Provide the (X, Y) coordinate of the cell's center where the given text is located.  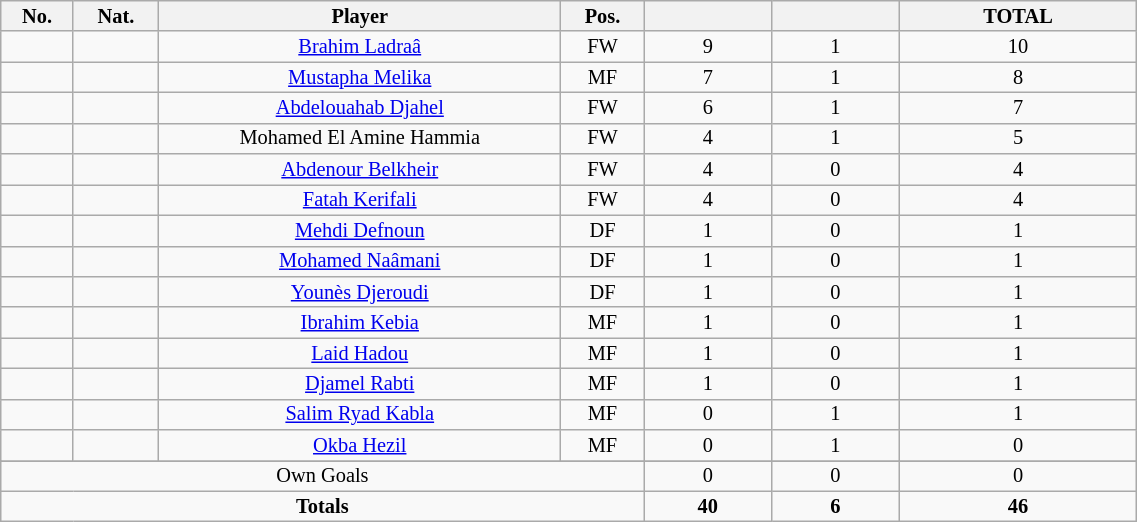
Mustapha Melika (360, 78)
Brahim Ladraâ (360, 46)
Nat. (116, 16)
Fatah Kerifali (360, 200)
10 (1018, 46)
40 (708, 506)
Laid Hadou (360, 354)
Mohamed Naâmani (360, 262)
Abdenour Belkheir (360, 170)
Salim Ryad Kabla (360, 414)
Totals (322, 506)
9 (708, 46)
Djamel Rabti (360, 384)
8 (1018, 78)
Mohamed El Amine Hammia (360, 138)
TOTAL (1018, 16)
Ibrahim Kebia (360, 322)
46 (1018, 506)
Abdelouahab Djahel (360, 108)
Mehdi Defnoun (360, 230)
Okba Hezil (360, 446)
Player (360, 16)
Younès Djeroudi (360, 292)
Pos. (602, 16)
No. (38, 16)
Own Goals (322, 476)
5 (1018, 138)
